For the text-containing cell, return its midpoint in (X, Y) coordinate format. 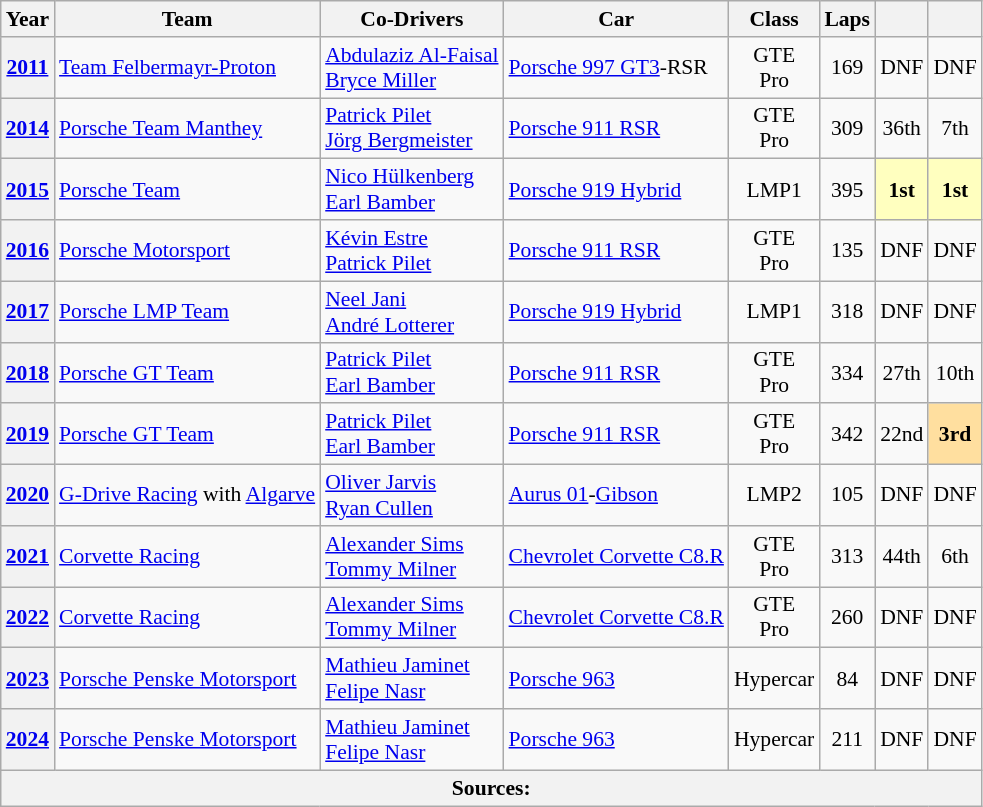
Patrick Pilet Jörg Bergmeister (412, 128)
Aurus 01-Gibson (616, 496)
2021 (28, 556)
135 (847, 250)
10th (954, 372)
22nd (902, 434)
Porsche Team Manthey (187, 128)
2014 (28, 128)
Oliver Jarvis Ryan Cullen (412, 496)
2016 (28, 250)
Car (616, 19)
2020 (28, 496)
G-Drive Racing with Algarve (187, 496)
260 (847, 618)
342 (847, 434)
2023 (28, 678)
Class (774, 19)
2024 (28, 740)
36th (902, 128)
169 (847, 68)
44th (902, 556)
LMP2 (774, 496)
2018 (28, 372)
Co-Drivers (412, 19)
309 (847, 128)
105 (847, 496)
6th (954, 556)
Porsche LMP Team (187, 312)
84 (847, 678)
Year (28, 19)
Porsche 997 GT3-RSR (616, 68)
27th (902, 372)
Sources: (492, 788)
2011 (28, 68)
Porsche Motorsport (187, 250)
2022 (28, 618)
2015 (28, 190)
2017 (28, 312)
Porsche Team (187, 190)
395 (847, 190)
313 (847, 556)
7th (954, 128)
Abdulaziz Al-Faisal Bryce Miller (412, 68)
Neel Jani André Lotterer (412, 312)
Team Felbermayr-Proton (187, 68)
Kévin Estre Patrick Pilet (412, 250)
Laps (847, 19)
211 (847, 740)
3rd (954, 434)
318 (847, 312)
334 (847, 372)
2019 (28, 434)
Team (187, 19)
Nico Hülkenberg Earl Bamber (412, 190)
